Return the (X, Y) coordinate for the center point of the cell that contains the specified text.  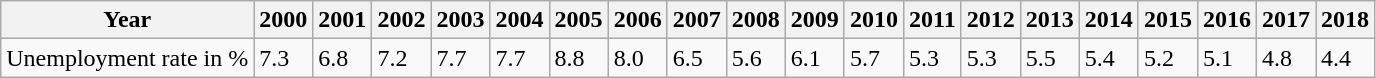
Unemployment rate in % (128, 58)
6.8 (342, 58)
5.5 (1050, 58)
5.6 (756, 58)
Year (128, 20)
2000 (284, 20)
2012 (990, 20)
8.8 (578, 58)
2013 (1050, 20)
2002 (402, 20)
2004 (520, 20)
8.0 (638, 58)
2011 (932, 20)
2007 (696, 20)
2006 (638, 20)
2003 (460, 20)
6.5 (696, 58)
5.4 (1108, 58)
7.3 (284, 58)
5.7 (874, 58)
5.2 (1168, 58)
2008 (756, 20)
4.4 (1346, 58)
2005 (578, 20)
2014 (1108, 20)
2010 (874, 20)
2016 (1226, 20)
2015 (1168, 20)
2001 (342, 20)
6.1 (814, 58)
2017 (1286, 20)
2018 (1346, 20)
4.8 (1286, 58)
5.1 (1226, 58)
7.2 (402, 58)
2009 (814, 20)
